From the cell containing the given text, extract its center point as (X, Y) coordinate. 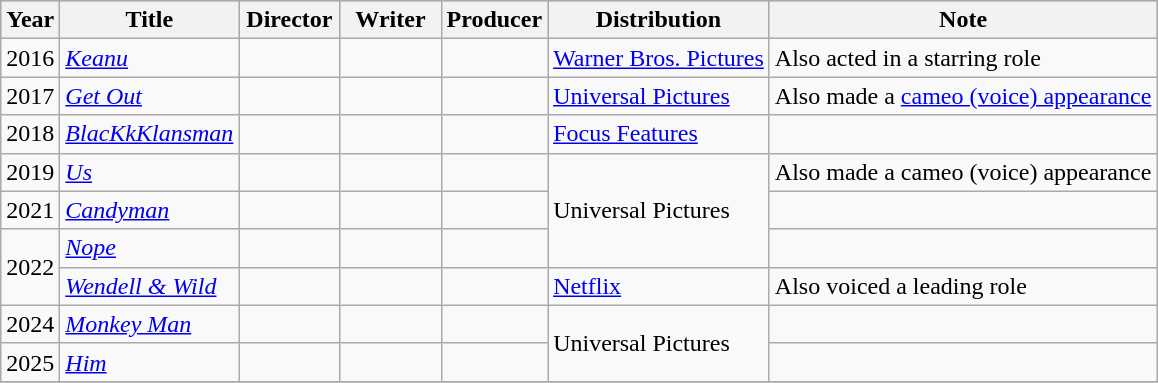
Get Out (150, 96)
Focus Features (659, 134)
Keanu (150, 58)
Distribution (659, 20)
2017 (30, 96)
Us (150, 172)
Producer (494, 20)
2024 (30, 324)
Writer (390, 20)
2019 (30, 172)
Note (963, 20)
Year (30, 20)
Nope (150, 248)
2025 (30, 362)
Also acted in a starring role (963, 58)
BlacKkKlansman (150, 134)
2016 (30, 58)
Him (150, 362)
Title (150, 20)
Wendell & Wild (150, 286)
2022 (30, 267)
Also voiced a leading role (963, 286)
Candyman (150, 210)
Monkey Man (150, 324)
2018 (30, 134)
2021 (30, 210)
Director (290, 20)
Netflix (659, 286)
Warner Bros. Pictures (659, 58)
